Locate the cell with the specified text and output its (X, Y) center coordinate. 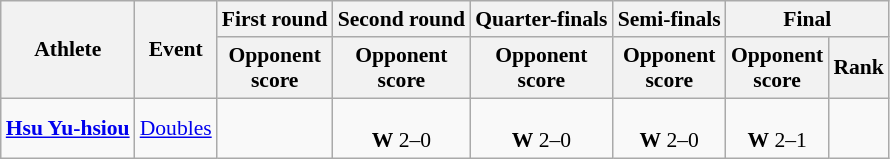
Semi-finals (670, 19)
W 2–1 (778, 128)
Final (808, 19)
Doubles (176, 128)
Event (176, 50)
First round (275, 19)
Second round (402, 19)
Athlete (68, 50)
Quarter-finals (541, 19)
Rank (858, 68)
Hsu Yu-hsiou (68, 128)
